Return [X, Y] of the center of cell containing provided text 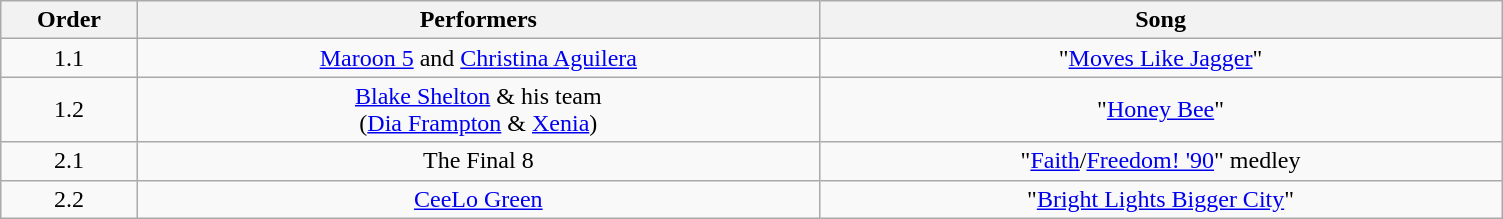
1.1 [69, 58]
Song [1160, 20]
1.2 [69, 110]
The Final 8 [478, 161]
"Faith/Freedom! '90" medley [1160, 161]
"Moves Like Jagger" [1160, 58]
CeeLo Green [478, 199]
Maroon 5 and Christina Aguilera [478, 58]
"Bright Lights Bigger City" [1160, 199]
Blake Shelton & his team(Dia Frampton & Xenia) [478, 110]
Performers [478, 20]
2.2 [69, 199]
Order [69, 20]
"Honey Bee" [1160, 110]
2.1 [69, 161]
